Identify which cell holds the provided text, then report its (x, y) central coordinate. 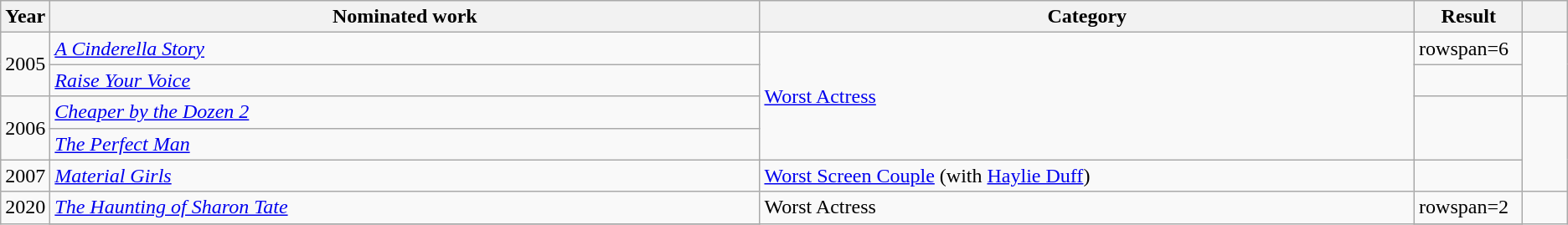
Nominated work (405, 17)
Worst Screen Couple (with Haylie Duff) (1087, 176)
2006 (25, 128)
2020 (25, 207)
A Cinderella Story (405, 49)
rowspan=2 (1469, 207)
Year (25, 17)
Category (1087, 17)
2005 (25, 64)
Result (1469, 17)
The Haunting of Sharon Tate (405, 207)
The Perfect Man (405, 144)
Cheaper by the Dozen 2 (405, 112)
Raise Your Voice (405, 80)
rowspan=6 (1469, 49)
2007 (25, 176)
Material Girls (405, 176)
